Detect which cell encompasses the target text, then output its (x, y) center coordinate. 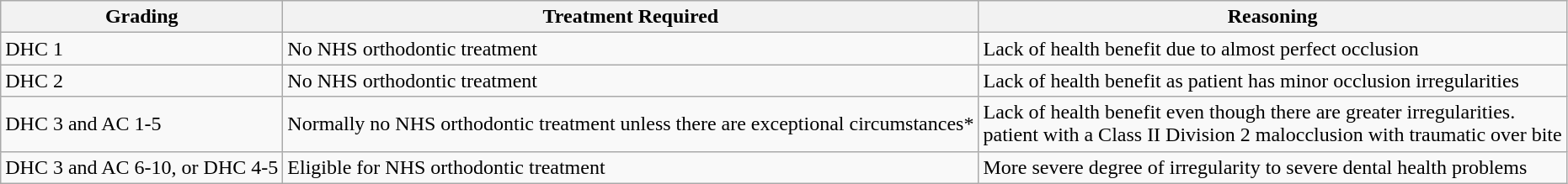
Reasoning (1272, 17)
Lack of health benefit even though there are greater irregularities.patient with a Class II Division 2 malocclusion with traumatic over bite (1272, 124)
DHC 1 (141, 49)
Lack of health benefit due to almost perfect occlusion (1272, 49)
More severe degree of irregularity to severe dental health problems (1272, 167)
Normally no NHS orthodontic treatment unless there are exceptional circumstances* (631, 124)
DHC 2 (141, 81)
Treatment Required (631, 17)
DHC 3 and AC 6-10, or DHC 4-5 (141, 167)
Eligible for NHS orthodontic treatment (631, 167)
Lack of health benefit as patient has minor occlusion irregularities (1272, 81)
DHC 3 and AC 1-5 (141, 124)
Grading (141, 17)
